Identify which cell holds the provided text, then report its (X, Y) central coordinate. 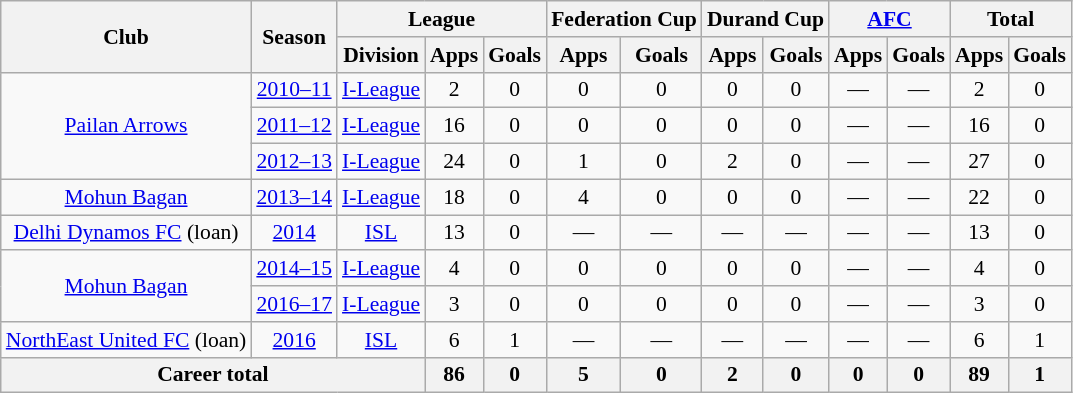
AFC (890, 19)
Total (1010, 19)
Durand Cup (766, 19)
22 (979, 197)
Career total (213, 375)
Pailan Arrows (126, 126)
24 (454, 162)
League (442, 19)
NorthEast United FC (loan) (126, 340)
2016–17 (294, 304)
5 (584, 375)
Federation Cup (624, 19)
2016 (294, 340)
27 (979, 162)
Season (294, 36)
2014–15 (294, 269)
86 (454, 375)
89 (979, 375)
Club (126, 36)
2010–11 (294, 90)
2014 (294, 233)
2012–13 (294, 162)
18 (454, 197)
Division (381, 55)
2011–12 (294, 126)
Delhi Dynamos FC (loan) (126, 233)
2013–14 (294, 197)
